Output the [x, y] coordinate of the center of the cell containing the given text.  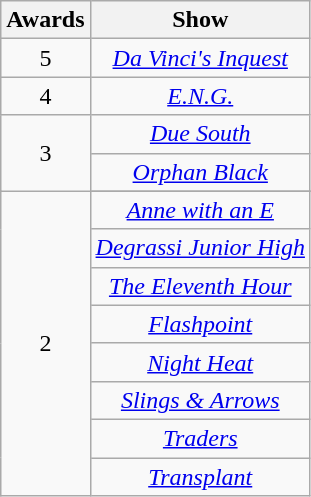
4 [46, 96]
E.N.G. [200, 96]
2 [46, 343]
Da Vinci's Inquest [200, 58]
The Eleventh Hour [200, 286]
Slings & Arrows [200, 400]
Night Heat [200, 362]
Show [200, 20]
5 [46, 58]
Flashpoint [200, 324]
Due South [200, 134]
3 [46, 153]
Degrassi Junior High [200, 248]
Traders [200, 438]
Anne with an E [200, 210]
Orphan Black [200, 172]
Awards [46, 20]
Transplant [200, 477]
